Pinpoint the cell where the given text exists, returning its [X, Y] midpoint coordinate. 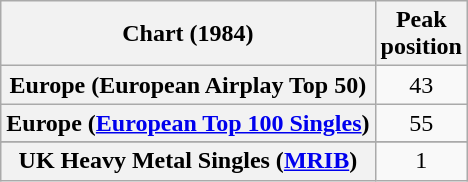
UK Heavy Metal Singles (MRIB) [188, 161]
43 [421, 85]
55 [421, 123]
Europe (European Airplay Top 50) [188, 85]
1 [421, 161]
Peakposition [421, 34]
Chart (1984) [188, 34]
Europe (European Top 100 Singles) [188, 123]
